Return the [X, Y] coordinate for the center point of the cell that contains the specified text.  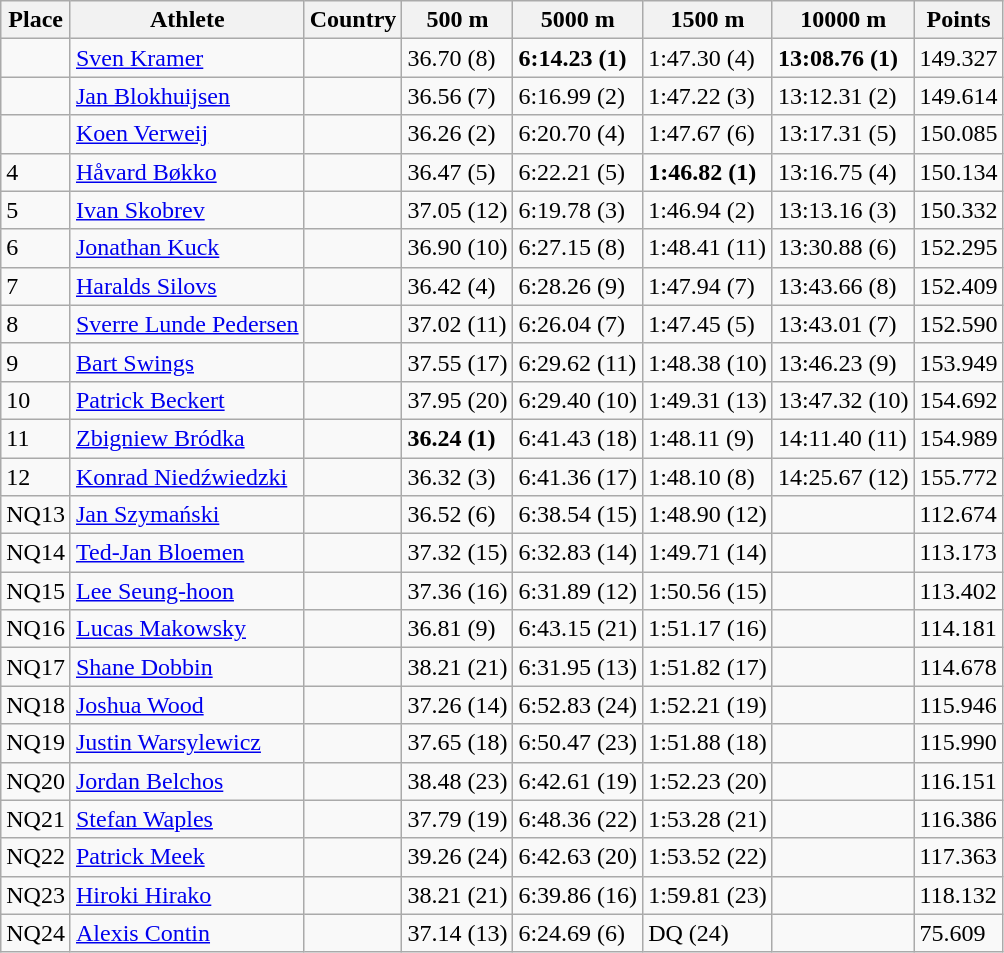
112.674 [958, 515]
75.609 [958, 933]
NQ24 [36, 933]
6:52.83 (24) [578, 705]
149.614 [958, 96]
153.949 [958, 362]
1:51.88 (18) [708, 743]
36.24 (1) [458, 438]
500 m [458, 20]
6:29.62 (11) [578, 362]
6:31.89 (12) [578, 591]
6:24.69 (6) [578, 933]
Ted-Jan Bloemen [187, 553]
39.26 (24) [458, 857]
Jordan Belchos [187, 781]
36.26 (2) [458, 134]
12 [36, 477]
NQ19 [36, 743]
37.65 (18) [458, 743]
114.678 [958, 667]
Place [36, 20]
1:48.41 (11) [708, 248]
6:41.43 (18) [578, 438]
36.70 (8) [458, 58]
10000 m [843, 20]
1:47.94 (7) [708, 286]
6:26.04 (7) [578, 324]
155.772 [958, 477]
6:16.99 (2) [578, 96]
116.151 [958, 781]
NQ18 [36, 705]
37.02 (11) [458, 324]
36.56 (7) [458, 96]
13:43.66 (8) [843, 286]
6:27.15 (8) [578, 248]
Haralds Silovs [187, 286]
14:25.67 (12) [843, 477]
13:13.16 (3) [843, 210]
37.36 (16) [458, 591]
1500 m [708, 20]
Sven Kramer [187, 58]
Konrad Niedźwiedzki [187, 477]
6:22.21 (5) [578, 172]
Lucas Makowsky [187, 629]
6:42.63 (20) [578, 857]
Country [353, 20]
36.32 (3) [458, 477]
Justin Warsylewicz [187, 743]
Stefan Waples [187, 819]
149.327 [958, 58]
1:51.82 (17) [708, 667]
6:38.54 (15) [578, 515]
13:12.31 (2) [843, 96]
1:47.45 (5) [708, 324]
37.14 (13) [458, 933]
114.181 [958, 629]
1:46.94 (2) [708, 210]
115.990 [958, 743]
7 [36, 286]
DQ (24) [708, 933]
13:17.31 (5) [843, 134]
1:47.22 (3) [708, 96]
6:32.83 (14) [578, 553]
5 [36, 210]
Points [958, 20]
1:46.82 (1) [708, 172]
6:14.23 (1) [578, 58]
6:43.15 (21) [578, 629]
13:46.23 (9) [843, 362]
Shane Dobbin [187, 667]
152.409 [958, 286]
1:59.81 (23) [708, 895]
Sverre Lunde Pedersen [187, 324]
6 [36, 248]
6:31.95 (13) [578, 667]
6:39.86 (16) [578, 895]
Alexis Contin [187, 933]
Bart Swings [187, 362]
Patrick Beckert [187, 400]
5000 m [578, 20]
10 [36, 400]
1:51.17 (16) [708, 629]
13:47.32 (10) [843, 400]
1:48.38 (10) [708, 362]
1:52.21 (19) [708, 705]
37.55 (17) [458, 362]
117.363 [958, 857]
38.48 (23) [458, 781]
1:48.11 (9) [708, 438]
NQ23 [36, 895]
Koen Verweij [187, 134]
Ivan Skobrev [187, 210]
36.52 (6) [458, 515]
36.47 (5) [458, 172]
113.402 [958, 591]
150.134 [958, 172]
154.692 [958, 400]
37.95 (20) [458, 400]
152.295 [958, 248]
150.332 [958, 210]
11 [36, 438]
9 [36, 362]
NQ22 [36, 857]
1:49.31 (13) [708, 400]
6:19.78 (3) [578, 210]
154.989 [958, 438]
37.32 (15) [458, 553]
Jonathan Kuck [187, 248]
116.386 [958, 819]
36.81 (9) [458, 629]
6:20.70 (4) [578, 134]
NQ17 [36, 667]
Athlete [187, 20]
37.26 (14) [458, 705]
Joshua Wood [187, 705]
113.173 [958, 553]
1:53.28 (21) [708, 819]
NQ13 [36, 515]
NQ16 [36, 629]
1:48.90 (12) [708, 515]
Zbigniew Bródka [187, 438]
1:48.10 (8) [708, 477]
37.79 (19) [458, 819]
36.90 (10) [458, 248]
14:11.40 (11) [843, 438]
13:08.76 (1) [843, 58]
36.42 (4) [458, 286]
Jan Szymański [187, 515]
152.590 [958, 324]
1:47.67 (6) [708, 134]
NQ15 [36, 591]
6:50.47 (23) [578, 743]
NQ21 [36, 819]
NQ14 [36, 553]
1:50.56 (15) [708, 591]
6:48.36 (22) [578, 819]
Håvard Bøkko [187, 172]
13:16.75 (4) [843, 172]
13:43.01 (7) [843, 324]
1:47.30 (4) [708, 58]
1:49.71 (14) [708, 553]
Patrick Meek [187, 857]
6:29.40 (10) [578, 400]
115.946 [958, 705]
118.132 [958, 895]
Lee Seung-hoon [187, 591]
Hiroki Hirako [187, 895]
8 [36, 324]
37.05 (12) [458, 210]
Jan Blokhuijsen [187, 96]
6:42.61 (19) [578, 781]
4 [36, 172]
13:30.88 (6) [843, 248]
NQ20 [36, 781]
6:41.36 (17) [578, 477]
150.085 [958, 134]
6:28.26 (9) [578, 286]
1:52.23 (20) [708, 781]
1:53.52 (22) [708, 857]
